Search for the cell housing the specified text and yield its [X, Y] center coordinate. 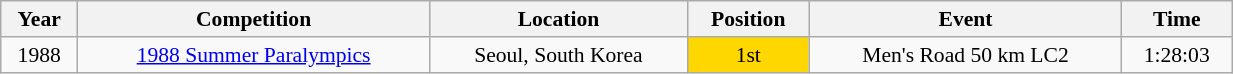
Position [748, 19]
Event [966, 19]
1:28:03 [1177, 55]
Competition [254, 19]
Men's Road 50 km LC2 [966, 55]
1988 [40, 55]
Year [40, 19]
Location [559, 19]
Time [1177, 19]
Seoul, South Korea [559, 55]
1988 Summer Paralympics [254, 55]
1st [748, 55]
